Provide the [X, Y] coordinate of the cell's center where the given text is located.  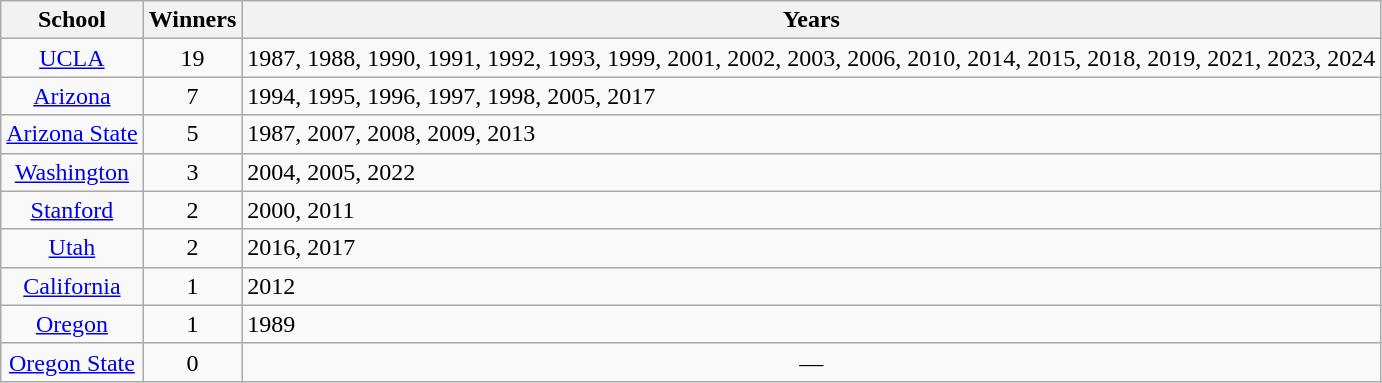
1987, 2007, 2008, 2009, 2013 [812, 134]
— [812, 362]
2012 [812, 286]
3 [192, 172]
2016, 2017 [812, 248]
Arizona State [72, 134]
Arizona [72, 96]
California [72, 286]
Washington [72, 172]
5 [192, 134]
Oregon [72, 324]
2000, 2011 [812, 210]
Years [812, 20]
2004, 2005, 2022 [812, 172]
1989 [812, 324]
Winners [192, 20]
UCLA [72, 58]
19 [192, 58]
Oregon State [72, 362]
Stanford [72, 210]
School [72, 20]
7 [192, 96]
0 [192, 362]
Utah [72, 248]
1994, 1995, 1996, 1997, 1998, 2005, 2017 [812, 96]
1987, 1988, 1990, 1991, 1992, 1993, 1999, 2001, 2002, 2003, 2006, 2010, 2014, 2015, 2018, 2019, 2021, 2023, 2024 [812, 58]
